Search for the cell housing the specified text and yield its (x, y) center coordinate. 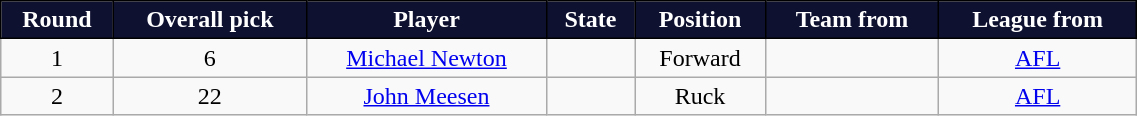
6 (210, 58)
22 (210, 96)
1 (57, 58)
Michael Newton (427, 58)
Position (700, 20)
State (590, 20)
Player (427, 20)
League from (1037, 20)
Forward (700, 58)
2 (57, 96)
Ruck (700, 96)
Overall pick (210, 20)
Team from (852, 20)
John Meesen (427, 96)
Round (57, 20)
